Find where the given text appears and provide that cell's center as [X, Y] coordinate. 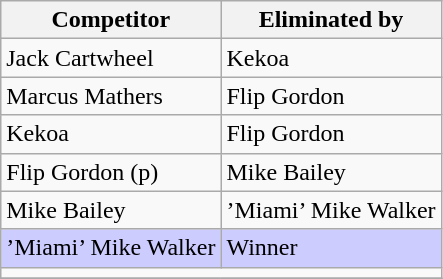
Flip Gordon (p) [111, 172]
Jack Cartwheel [111, 58]
Eliminated by [331, 20]
Marcus Mathers [111, 96]
Competitor [111, 20]
Winner [331, 248]
